Return the (X, Y) coordinate for the center point of the cell that contains the specified text.  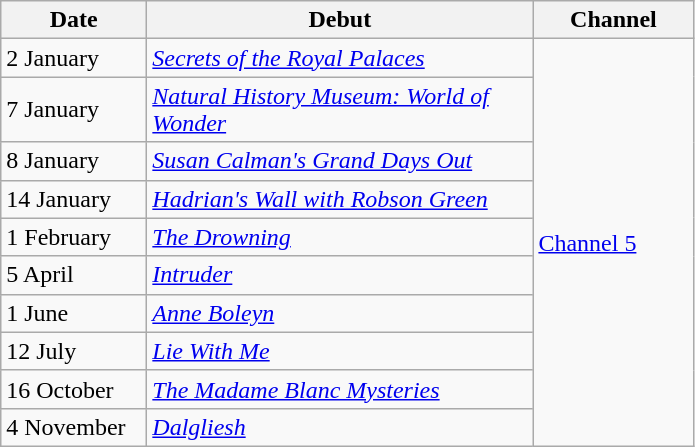
Debut (340, 20)
4 November (74, 427)
5 April (74, 275)
1 February (74, 237)
Channel 5 (614, 243)
12 July (74, 351)
Channel (614, 20)
7 January (74, 110)
1 June (74, 313)
Dalgliesh (340, 427)
The Drowning (340, 237)
Natural History Museum: World of Wonder (340, 110)
Secrets of the Royal Palaces (340, 58)
8 January (74, 161)
The Madame Blanc Mysteries (340, 389)
Lie With Me (340, 351)
Anne Boleyn (340, 313)
Hadrian's Wall with Robson Green (340, 199)
Intruder (340, 275)
Susan Calman's Grand Days Out (340, 161)
2 January (74, 58)
16 October (74, 389)
Date (74, 20)
14 January (74, 199)
